Return the [X, Y] coordinate for the center point of the cell that contains the specified text.  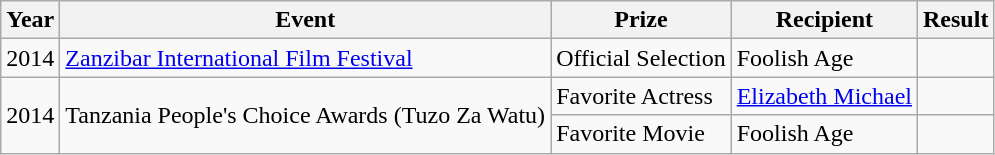
Zanzibar International Film Festival [306, 58]
Recipient [824, 20]
Elizabeth Michael [824, 96]
Tanzania People's Choice Awards (Tuzo Za Watu) [306, 115]
Event [306, 20]
Favorite Movie [642, 134]
Prize [642, 20]
Year [30, 20]
Result [956, 20]
Favorite Actress [642, 96]
Official Selection [642, 58]
